For the text-containing cell, return its midpoint in (x, y) coordinate format. 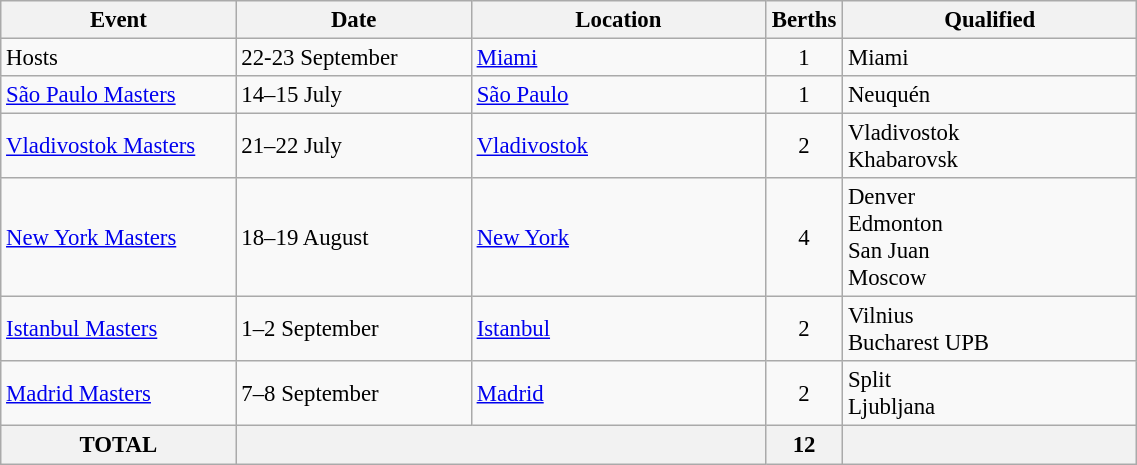
1–2 September (354, 330)
São Paulo (618, 95)
Date (354, 20)
New York (618, 238)
7–8 September (354, 394)
Qualified (990, 20)
TOTAL (118, 445)
New York Masters (118, 238)
Split Ljubljana (990, 394)
Neuquén (990, 95)
Madrid Masters (118, 394)
14–15 July (354, 95)
Madrid (618, 394)
12 (804, 445)
São Paulo Masters (118, 95)
Vladivostok Masters (118, 146)
Vladivostok Khabarovsk (990, 146)
Vilnius Bucharest UPB (990, 330)
Istanbul (618, 330)
Istanbul Masters (118, 330)
18–19 August (354, 238)
Event (118, 20)
22-23 September (354, 58)
Vladivostok (618, 146)
Denver Edmonton San Juan Moscow (990, 238)
Location (618, 20)
Hosts (118, 58)
21–22 July (354, 146)
4 (804, 238)
Berths (804, 20)
